Search for the cell housing the specified text and yield its (X, Y) center coordinate. 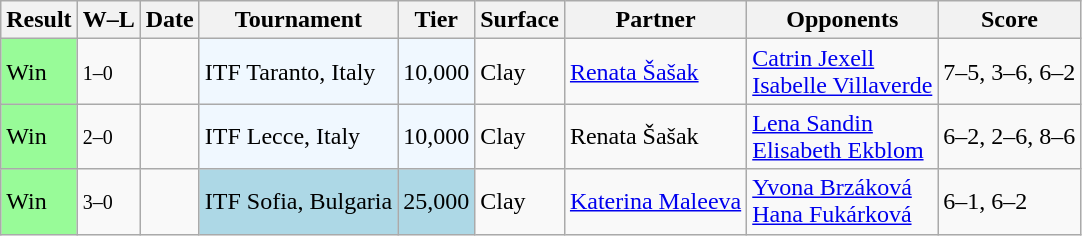
3–0 (108, 202)
Tournament (298, 20)
2–0 (108, 136)
Tier (436, 20)
Surface (520, 20)
Catrin Jexell Isabelle Villaverde (842, 72)
Yvona Brzáková Hana Fukárková (842, 202)
Score (1010, 20)
Opponents (842, 20)
25,000 (436, 202)
6–1, 6–2 (1010, 202)
Katerina Maleeva (655, 202)
7–5, 3–6, 6–2 (1010, 72)
Lena Sandin Elisabeth Ekblom (842, 136)
W–L (108, 20)
ITF Sofia, Bulgaria (298, 202)
ITF Taranto, Italy (298, 72)
1–0 (108, 72)
ITF Lecce, Italy (298, 136)
Date (170, 20)
Result (39, 20)
Partner (655, 20)
6–2, 2–6, 8–6 (1010, 136)
